Locate the cell with the specified text and output its (X, Y) center coordinate. 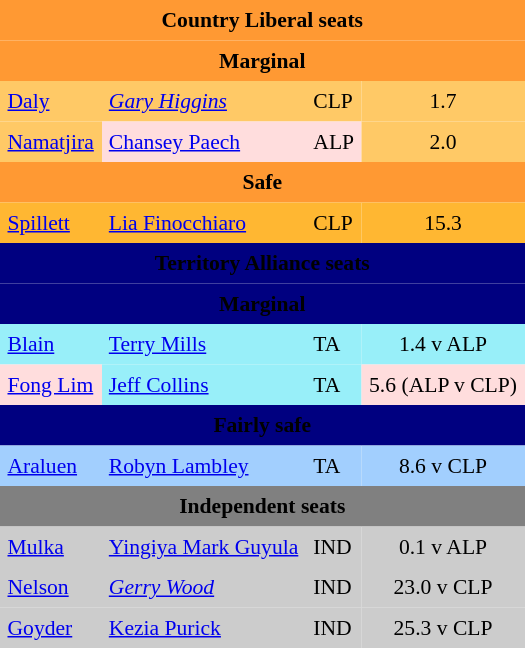
Gary Higgins (203, 101)
ALP (334, 141)
8.6 v CLP (444, 465)
Blain (50, 344)
23.0 v CLP (444, 587)
Terry Mills (203, 344)
Robyn Lambley (203, 465)
0.1 v ALP (444, 546)
1.7 (444, 101)
Fairly safe (262, 425)
Kezia Purick (203, 627)
1.4 v ALP (444, 344)
Goyder (50, 627)
Chansey Paech (203, 141)
2.0 (444, 141)
15.3 (444, 222)
Gerry Wood (203, 587)
Araluen (50, 465)
Territory Alliance seats (262, 263)
Independent seats (262, 506)
Fong Lim (50, 384)
Lia Finocchiaro (203, 222)
Yingiya Mark Guyula (203, 546)
Country Liberal seats (262, 20)
5.6 (ALP v CLP) (444, 384)
Jeff Collins (203, 384)
Daly (50, 101)
Nelson (50, 587)
Mulka (50, 546)
25.3 v CLP (444, 627)
Namatjira (50, 141)
Spillett (50, 222)
Safe (262, 182)
